Locate the cell with the specified text and output its (X, Y) center coordinate. 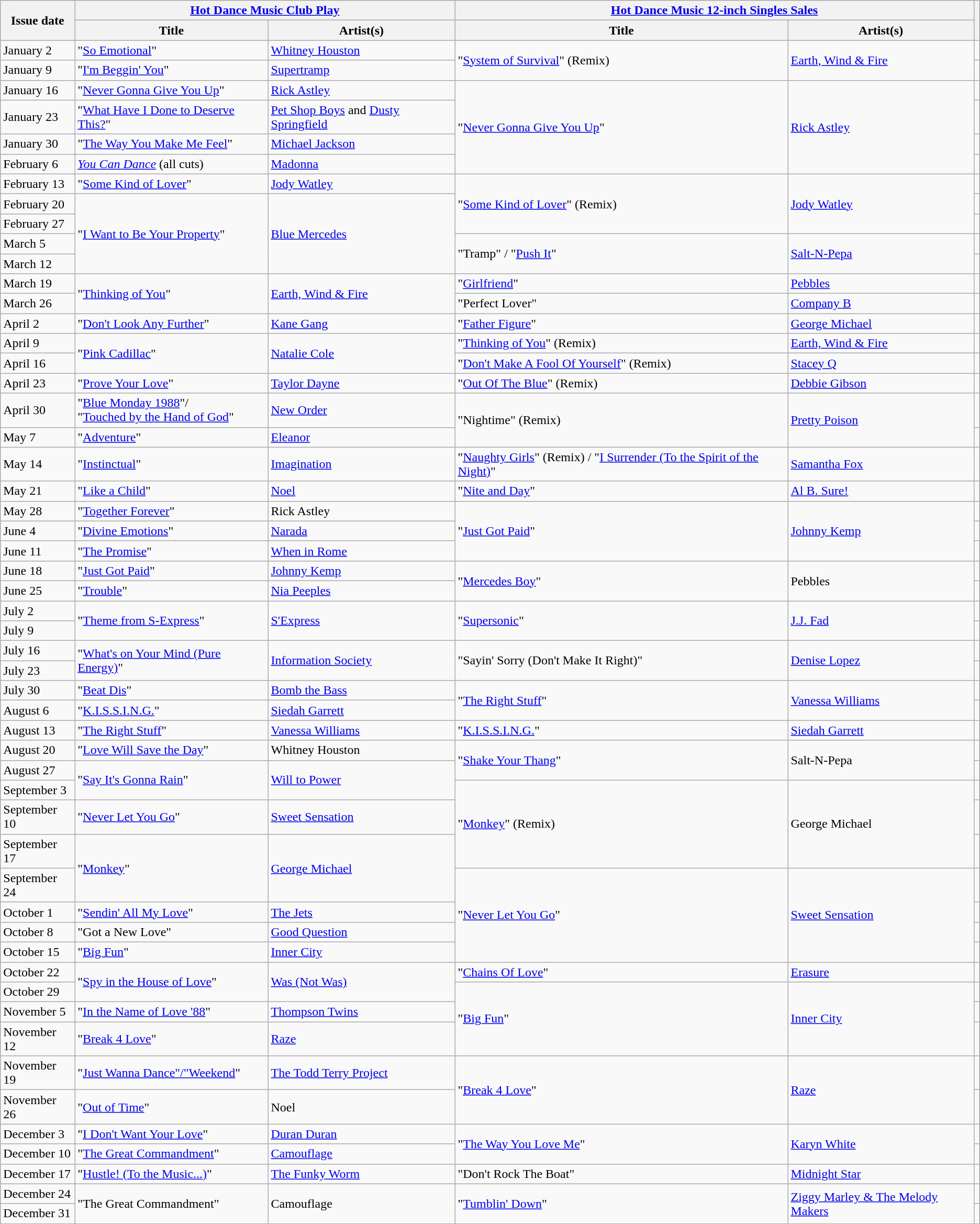
Kane Gang (361, 324)
October 15 (38, 952)
"Pink Cadillac" (172, 353)
"In the Name of Love '88" (172, 1012)
"Naughty Girls" (Remix) / "I Surrender (To the Spirit of the Night)" (621, 464)
October 29 (38, 992)
"Supersonic" (621, 621)
July 9 (38, 631)
"Some Kind of Lover" (Remix) (621, 204)
January 23 (38, 117)
July 2 (38, 611)
November 26 (38, 1107)
Supertramp (361, 70)
J.J. Fad (881, 621)
Debbie Gibson (881, 383)
"So Emotional" (172, 50)
January 16 (38, 90)
April 2 (38, 324)
"Nightime" (Remix) (621, 420)
September 24 (38, 885)
"System of Survival" (Remix) (621, 60)
August 20 (38, 750)
June 18 (38, 571)
"Prove Your Love" (172, 383)
When in Rome (361, 551)
"Tramp" / "Push It" (621, 253)
Information Society (361, 661)
"Love Will Save the Day" (172, 750)
October 8 (38, 932)
February 6 (38, 164)
"I Want to Be Your Property" (172, 233)
Company B (881, 304)
June 11 (38, 551)
Thompson Twins (361, 1012)
July 16 (38, 651)
"Monkey" (Remix) (621, 824)
August 27 (38, 770)
The Funky Worm (361, 1174)
February 27 (38, 224)
"Don't Look Any Further" (172, 324)
December 3 (38, 1134)
September 17 (38, 851)
Michael Jackson (361, 144)
"Together Forever" (172, 511)
October 22 (38, 972)
December 24 (38, 1194)
"Adventure" (172, 437)
April 23 (38, 383)
"The Promise" (172, 551)
July 30 (38, 691)
Good Question (361, 932)
"Sendin' All My Love" (172, 912)
November 19 (38, 1073)
May 7 (38, 437)
Samantha Fox (881, 464)
Was (Not Was) (361, 982)
Issue date (38, 20)
Madonna (361, 164)
"Like a Child" (172, 491)
April 30 (38, 410)
"Say It's Gonna Rain" (172, 780)
"Thinking of You" (172, 294)
S'Express (361, 621)
Erasure (881, 972)
September 10 (38, 817)
Bomb the Bass (361, 691)
August 6 (38, 710)
"Monkey" (172, 868)
Duran Duran (361, 1134)
February 13 (38, 184)
"Don't Rock The Boat" (621, 1174)
"Out Of The Blue" (Remix) (621, 383)
March 26 (38, 304)
"Theme from S-Express" (172, 621)
"Don't Make A Fool Of Yourself" (Remix) (621, 363)
"Shake Your Thang" (621, 760)
Pet Shop Boys and Dusty Springfield (361, 117)
"Tumblin' Down" (621, 1204)
"What Have I Done to Deserve This?" (172, 117)
Natalie Cole (361, 353)
January 30 (38, 144)
Stacey Q (881, 363)
"Chains Of Love" (621, 972)
Al B. Sure! (881, 491)
"Beat Dis" (172, 691)
January 2 (38, 50)
"What's on Your Mind (Pure Energy)" (172, 661)
March 5 (38, 243)
May 28 (38, 511)
April 9 (38, 343)
Will to Power (361, 780)
Narada (361, 531)
"Nite and Day" (621, 491)
June 4 (38, 531)
May 21 (38, 491)
The Jets (361, 912)
July 23 (38, 671)
Blue Mercedes (361, 233)
"Father Figure" (621, 324)
"Got a New Love" (172, 932)
December 10 (38, 1154)
"Perfect Lover" (621, 304)
"Spy in the House of Love" (172, 982)
Karyn White (881, 1144)
June 25 (38, 591)
"The Way You Make Me Feel" (172, 144)
"Sayin' Sorry (Don't Make It Right)" (621, 661)
"The Way You Love Me" (621, 1144)
"Girlfriend" (621, 284)
October 1 (38, 912)
August 13 (38, 730)
"I Don't Want Your Love" (172, 1134)
"Blue Monday 1988"/"Touched by the Hand of God" (172, 410)
March 12 (38, 263)
December 17 (38, 1174)
"Out of Time" (172, 1107)
New Order (361, 410)
"Thinking of You" (Remix) (621, 343)
"Just Wanna Dance"/"Weekend" (172, 1073)
December 31 (38, 1214)
Hot Dance Music 12-inch Singles Sales (714, 10)
September 3 (38, 790)
January 9 (38, 70)
Ziggy Marley & The Melody Makers (881, 1204)
"Some Kind of Lover" (172, 184)
"I'm Beggin' You" (172, 70)
You Can Dance (all cuts) (172, 164)
The Todd Terry Project (361, 1073)
"Divine Emotions" (172, 531)
Midnight Star (881, 1174)
Eleanor (361, 437)
Denise Lopez (881, 661)
"Instinctual" (172, 464)
Hot Dance Music Club Play (265, 10)
May 14 (38, 464)
"Mercedes Boy" (621, 581)
Pretty Poison (881, 420)
Taylor Dayne (361, 383)
Nia Peeples (361, 591)
"Trouble" (172, 591)
February 20 (38, 204)
Imagination (361, 464)
April 16 (38, 363)
November 5 (38, 1012)
March 19 (38, 284)
November 12 (38, 1039)
"Hustle! (To the Music...)" (172, 1174)
